Return (X, Y) of the center of cell containing provided text 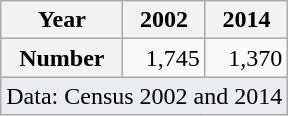
Number (62, 58)
2002 (164, 20)
Data: Census 2002 and 2014 (144, 96)
2014 (246, 20)
1,745 (164, 58)
Year (62, 20)
1,370 (246, 58)
